Determine the (X, Y) coordinate at the center of the cell enclosing the given text.  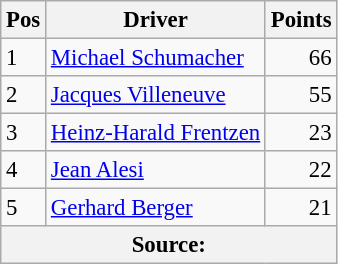
Heinz-Harald Frentzen (156, 133)
Michael Schumacher (156, 58)
3 (24, 133)
5 (24, 208)
66 (300, 58)
Jean Alesi (156, 170)
21 (300, 208)
Gerhard Berger (156, 208)
Jacques Villeneuve (156, 95)
4 (24, 170)
23 (300, 133)
55 (300, 95)
Source: (169, 245)
1 (24, 58)
2 (24, 95)
Points (300, 20)
22 (300, 170)
Driver (156, 20)
Pos (24, 20)
